Detect which cell encompasses the target text, then output its [X, Y] center coordinate. 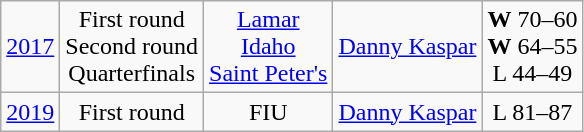
W 70–60W 64–55L 44–49 [532, 47]
First round [132, 112]
LamarIdahoSaint Peter's [268, 47]
First roundSecond roundQuarterfinals [132, 47]
L 81–87 [532, 112]
2017 [30, 47]
2019 [30, 112]
FIU [268, 112]
